Capture the cell that displays the provided text and extract its (X, Y) central coordinate. 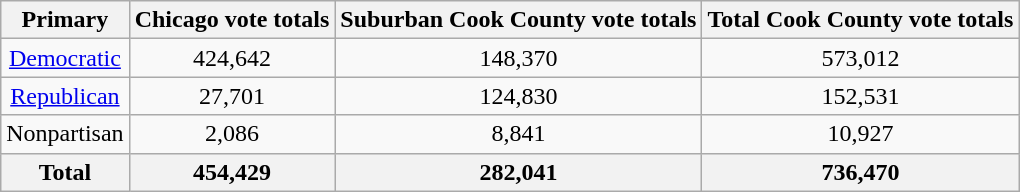
2,086 (232, 134)
Democratic (65, 58)
148,370 (518, 58)
736,470 (860, 172)
152,531 (860, 96)
8,841 (518, 134)
Total (65, 172)
Nonpartisan (65, 134)
424,642 (232, 58)
Chicago vote totals (232, 20)
Republican (65, 96)
282,041 (518, 172)
124,830 (518, 96)
573,012 (860, 58)
10,927 (860, 134)
454,429 (232, 172)
27,701 (232, 96)
Total Cook County vote totals (860, 20)
Primary (65, 20)
Suburban Cook County vote totals (518, 20)
